Search for the cell housing the specified text and yield its (X, Y) center coordinate. 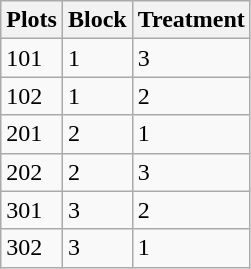
302 (32, 248)
Plots (32, 20)
201 (32, 134)
Block (97, 20)
102 (32, 96)
301 (32, 210)
202 (32, 172)
101 (32, 58)
Treatment (191, 20)
